Search for the cell housing the specified text and yield its (X, Y) center coordinate. 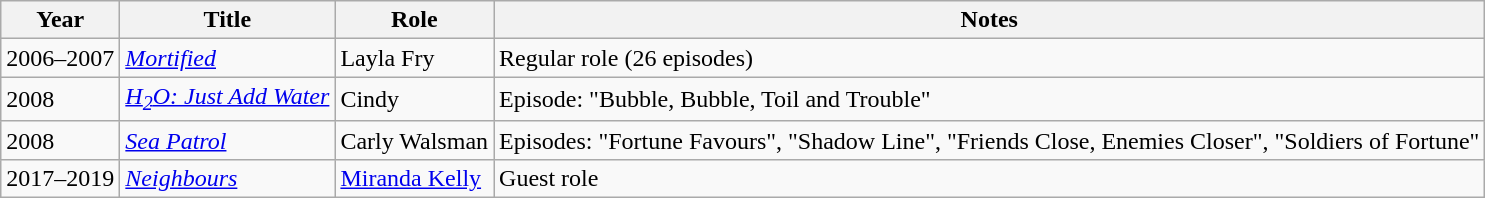
Role (414, 20)
Neighbours (228, 178)
Notes (990, 20)
Miranda Kelly (414, 178)
Mortified (228, 58)
Title (228, 20)
Cindy (414, 99)
H2O: Just Add Water (228, 99)
Regular role (26 episodes) (990, 58)
Carly Walsman (414, 140)
Layla Fry (414, 58)
2017–2019 (60, 178)
Episodes: "Fortune Favours", "Shadow Line", "Friends Close, Enemies Closer", "Soldiers of Fortune" (990, 140)
Sea Patrol (228, 140)
Episode: "Bubble, Bubble, Toil and Trouble" (990, 99)
Guest role (990, 178)
2006–2007 (60, 58)
Year (60, 20)
